Scan for the cell matching the given text and deliver its [X, Y] coordinate at center. 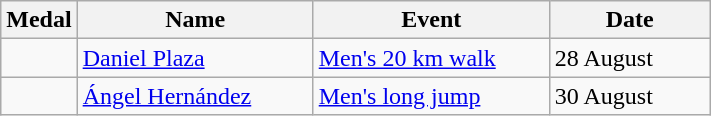
Event [431, 20]
Name [195, 20]
Men's long jump [431, 96]
Daniel Plaza [195, 58]
Date [630, 20]
Men's 20 km walk [431, 58]
30 August [630, 96]
28 August [630, 58]
Ángel Hernández [195, 96]
Medal [39, 20]
